Determine the (x, y) coordinate at the center of the cell enclosing the given text.  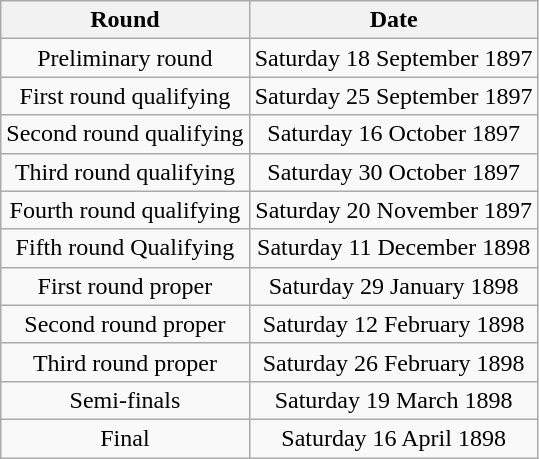
Fifth round Qualifying (125, 248)
Saturday 16 October 1897 (394, 134)
Saturday 12 February 1898 (394, 324)
Fourth round qualifying (125, 210)
Second round proper (125, 324)
First round qualifying (125, 96)
First round proper (125, 286)
Second round qualifying (125, 134)
Third round qualifying (125, 172)
Final (125, 438)
Saturday 25 September 1897 (394, 96)
Saturday 16 April 1898 (394, 438)
Saturday 19 March 1898 (394, 400)
Preliminary round (125, 58)
Saturday 18 September 1897 (394, 58)
Saturday 30 October 1897 (394, 172)
Saturday 20 November 1897 (394, 210)
Semi-finals (125, 400)
Saturday 29 January 1898 (394, 286)
Round (125, 20)
Third round proper (125, 362)
Saturday 11 December 1898 (394, 248)
Date (394, 20)
Saturday 26 February 1898 (394, 362)
